Detect which cell encompasses the target text, then output its [X, Y] center coordinate. 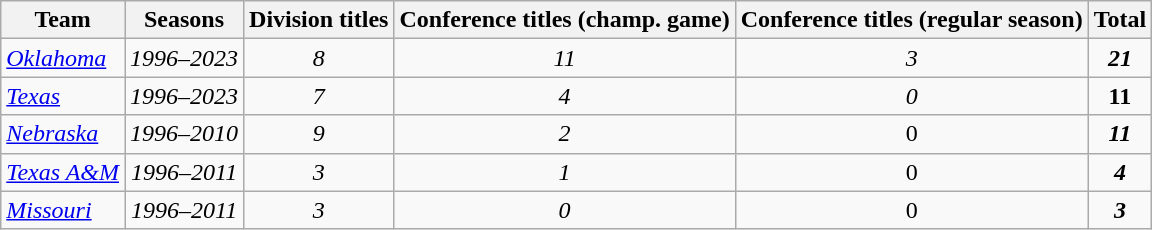
21 [1120, 58]
Nebraska [63, 134]
Conference titles (champ. game) [564, 20]
Texas A&M [63, 172]
Total [1120, 20]
Oklahoma [63, 58]
9 [319, 134]
8 [319, 58]
Team [63, 20]
1996–2010 [184, 134]
7 [319, 96]
Texas [63, 96]
Missouri [63, 210]
Seasons [184, 20]
1 [564, 172]
Division titles [319, 20]
Conference titles (regular season) [912, 20]
2 [564, 134]
